Return the [X, Y] coordinate for the center point of the cell that contains the specified text.  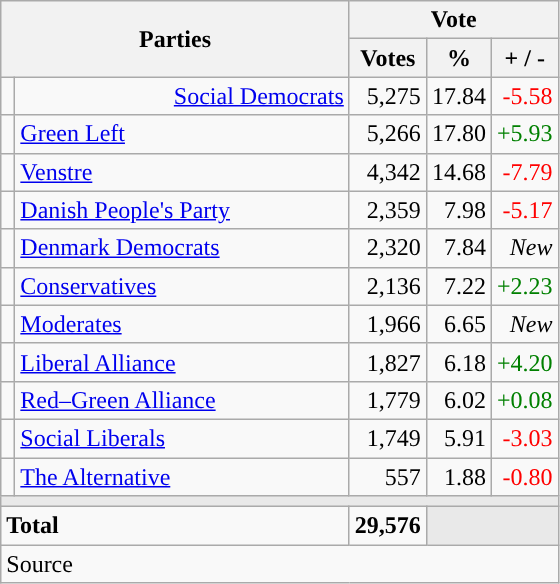
+5.93 [524, 134]
% [458, 58]
7.84 [458, 248]
7.22 [458, 286]
Conservatives [182, 286]
Votes [388, 58]
6.18 [458, 362]
1,779 [388, 400]
Vote [454, 20]
5.91 [458, 438]
Total [176, 526]
2,359 [388, 210]
1.88 [458, 477]
Source [280, 564]
+ / - [524, 58]
+2.23 [524, 286]
The Alternative [182, 477]
6.02 [458, 400]
Denmark Democrats [182, 248]
4,342 [388, 172]
7.98 [458, 210]
Social Liberals [182, 438]
29,576 [388, 526]
14.68 [458, 172]
-7.79 [524, 172]
1,827 [388, 362]
17.80 [458, 134]
Danish People's Party [182, 210]
6.65 [458, 324]
2,136 [388, 286]
Social Democrats [182, 96]
+4.20 [524, 362]
5,266 [388, 134]
Red–Green Alliance [182, 400]
Moderates [182, 324]
1,966 [388, 324]
-5.58 [524, 96]
-3.03 [524, 438]
-0.80 [524, 477]
2,320 [388, 248]
Liberal Alliance [182, 362]
-5.17 [524, 210]
5,275 [388, 96]
1,749 [388, 438]
Green Left [182, 134]
17.84 [458, 96]
557 [388, 477]
Venstre [182, 172]
Parties [176, 39]
+0.08 [524, 400]
